Extract the (x, y) coordinate from the center of the cell holding the provided text.  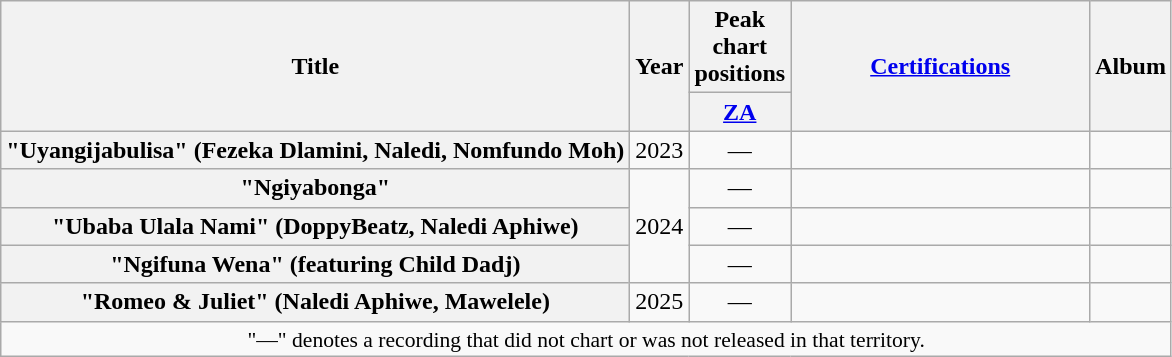
"—" denotes a recording that did not chart or was not released in that territory. (586, 339)
Year (660, 66)
2023 (660, 150)
"Romeo & Juliet" (Naledi Aphiwe, Mawelele) (316, 302)
Title (316, 66)
"Ngiyabonga" (316, 188)
Certifications (940, 66)
Album (1131, 66)
Peak chart positions (740, 47)
2025 (660, 302)
"Ngifuna Wena" (featuring Child Dadj) (316, 264)
2024 (660, 226)
"Uyangijabulisa" (Fezeka Dlamini, Naledi, Nomfundo Moh) (316, 150)
ZA (740, 112)
"Ubaba Ulala Nami" (DoppyBeatz, Naledi Aphiwe) (316, 226)
